Search for the cell housing the specified text and yield its [x, y] center coordinate. 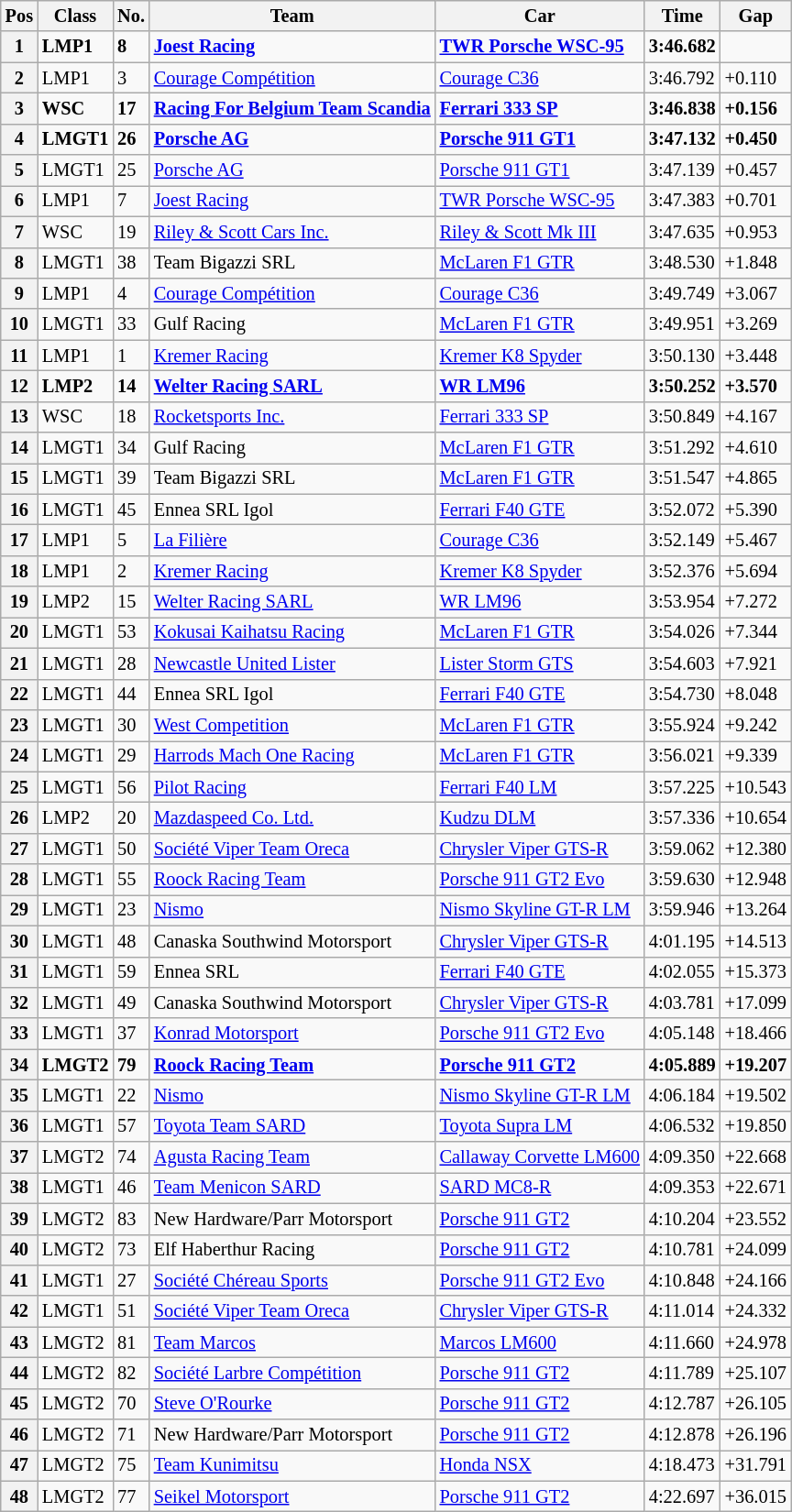
+7.921 [755, 663]
81 [131, 1342]
+4.865 [755, 478]
Steve O'Rourke [292, 1404]
Elf Haberthur Racing [292, 1250]
Racing For Belgium Team Scandia [292, 108]
3:52.149 [682, 540]
3:50.849 [682, 417]
+3.448 [755, 356]
4:03.781 [682, 1003]
Team Marcos [292, 1342]
Riley & Scott Cars Inc. [292, 232]
4:18.473 [682, 1465]
41 [19, 1280]
49 [131, 1003]
13 [19, 417]
Kokusai Kaihatsu Racing [292, 632]
3:50.252 [682, 386]
11 [19, 356]
No. [131, 16]
3:57.225 [682, 787]
3:55.924 [682, 725]
4:06.532 [682, 1126]
75 [131, 1465]
+0.110 [755, 78]
3:46.838 [682, 108]
4:09.353 [682, 1188]
3:47.139 [682, 170]
3:52.072 [682, 509]
51 [131, 1311]
4:05.889 [682, 1065]
Harrods Mach One Racing [292, 756]
3:54.603 [682, 663]
47 [19, 1465]
+14.513 [755, 941]
3:49.951 [682, 324]
Riley & Scott Mk III [540, 232]
+10.543 [755, 787]
3:57.336 [682, 817]
+4.167 [755, 417]
3:48.530 [682, 263]
+24.978 [755, 1342]
71 [131, 1435]
3:46.792 [682, 78]
3:59.630 [682, 880]
+19.502 [755, 1095]
12 [19, 386]
Pos [19, 16]
+24.166 [755, 1280]
SARD MC8-R [540, 1188]
+12.948 [755, 880]
Team [292, 16]
+31.791 [755, 1465]
Car [540, 16]
3:47.635 [682, 232]
3:51.292 [682, 448]
+23.552 [755, 1219]
4:10.848 [682, 1280]
+15.373 [755, 972]
42 [19, 1311]
53 [131, 632]
Class [75, 16]
+5.694 [755, 571]
+0.953 [755, 232]
Team Kunimitsu [292, 1465]
50 [131, 849]
+26.196 [755, 1435]
+7.344 [755, 632]
31 [19, 972]
83 [131, 1219]
+17.099 [755, 1003]
Ennea SRL [292, 972]
4:12.878 [682, 1435]
4:02.055 [682, 972]
4:11.789 [682, 1373]
3:50.130 [682, 356]
36 [19, 1126]
10 [19, 324]
55 [131, 880]
+8.048 [755, 695]
Rocketsports Inc. [292, 417]
Lister Storm GTS [540, 663]
74 [131, 1157]
+24.099 [755, 1250]
Honda NSX [540, 1465]
Newcastle United Lister [292, 663]
+19.207 [755, 1065]
40 [19, 1250]
West Competition [292, 725]
+22.671 [755, 1188]
Agusta Racing Team [292, 1157]
3:52.376 [682, 571]
3:47.383 [682, 201]
+22.668 [755, 1157]
4:05.148 [682, 1034]
Konrad Motorsport [292, 1034]
3:56.021 [682, 756]
77 [131, 1496]
Société Chéreau Sports [292, 1280]
+19.850 [755, 1126]
Gap [755, 16]
+24.332 [755, 1311]
+36.015 [755, 1496]
4:12.787 [682, 1404]
6 [19, 201]
+18.466 [755, 1034]
Mazdaspeed Co. Ltd. [292, 817]
35 [19, 1095]
70 [131, 1404]
+10.654 [755, 817]
+0.701 [755, 201]
+0.156 [755, 108]
+9.339 [755, 756]
4:10.781 [682, 1250]
73 [131, 1250]
4:09.350 [682, 1157]
3:51.547 [682, 478]
59 [131, 972]
Société Larbre Compétition [292, 1373]
+3.269 [755, 324]
3:54.026 [682, 632]
3:47.132 [682, 139]
Pilot Racing [292, 787]
+4.610 [755, 448]
43 [19, 1342]
4:11.014 [682, 1311]
+0.450 [755, 139]
3:49.749 [682, 293]
Ferrari F40 LM [540, 787]
9 [19, 293]
Callaway Corvette LM600 [540, 1157]
+5.390 [755, 509]
Seikel Motorsport [292, 1496]
4:01.195 [682, 941]
+5.467 [755, 540]
La Filière [292, 540]
3:59.946 [682, 910]
Toyota Team SARD [292, 1126]
3:59.062 [682, 849]
+3.570 [755, 386]
24 [19, 756]
Toyota Supra LM [540, 1126]
+1.848 [755, 263]
79 [131, 1065]
16 [19, 509]
Team Menicon SARD [292, 1188]
+25.107 [755, 1373]
Kudzu DLM [540, 817]
4:10.204 [682, 1219]
4:06.184 [682, 1095]
56 [131, 787]
4:11.660 [682, 1342]
+3.067 [755, 293]
+9.242 [755, 725]
3:54.730 [682, 695]
4:22.697 [682, 1496]
57 [131, 1126]
+0.457 [755, 170]
3:53.954 [682, 602]
+12.380 [755, 849]
82 [131, 1373]
3:46.682 [682, 47]
32 [19, 1003]
+26.105 [755, 1404]
Marcos LM600 [540, 1342]
+13.264 [755, 910]
+7.272 [755, 602]
Time [682, 16]
21 [19, 663]
